Determine the [X, Y] coordinate at the center of the cell enclosing the given text.  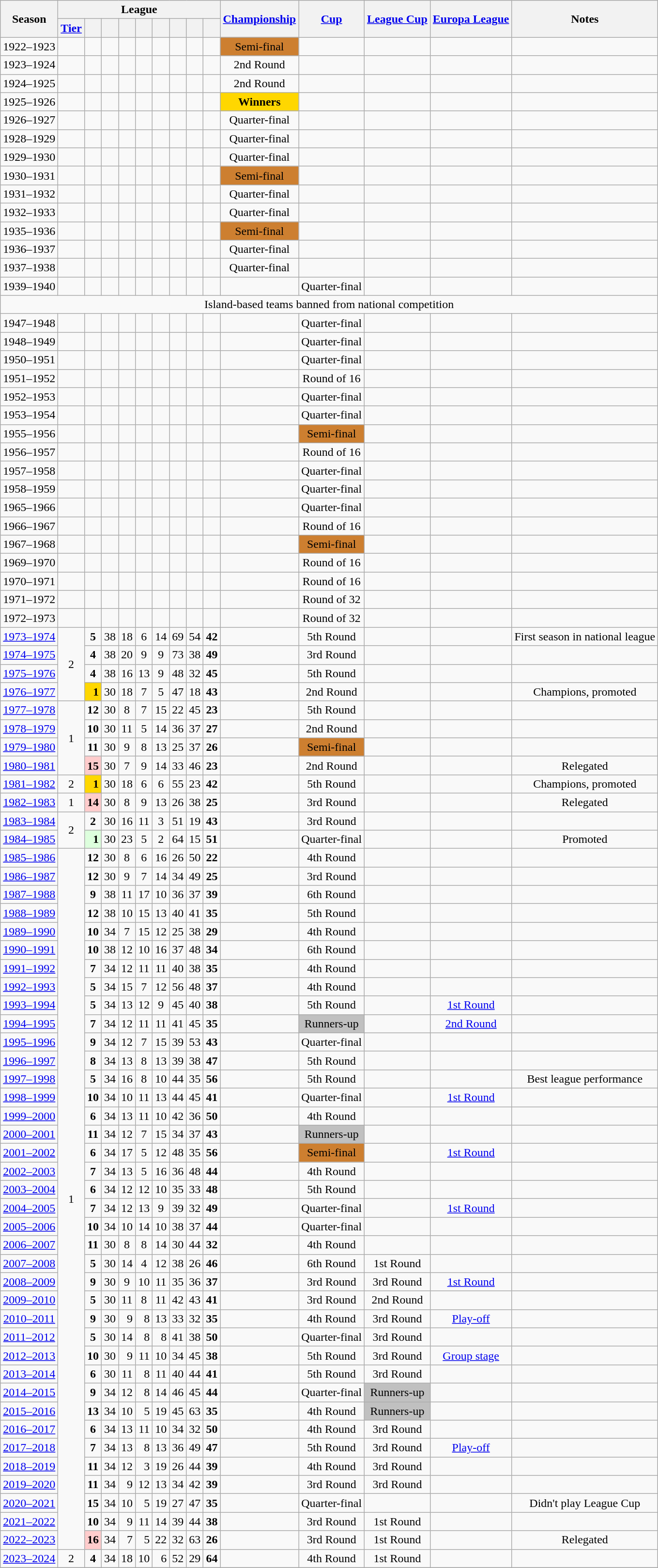
1931–1932 [29, 194]
1923–1924 [29, 65]
2018–2019 [29, 1466]
Didn't play League Cup [585, 1503]
1948–1949 [29, 342]
1965–1966 [29, 507]
1922–1923 [29, 47]
1993–1994 [29, 1005]
1936–1937 [29, 249]
1979–1980 [29, 747]
1957–1958 [29, 470]
1992–1993 [29, 987]
2001–2002 [29, 1153]
1977–1978 [29, 710]
1956–1957 [29, 452]
1986–1987 [29, 876]
1987–1988 [29, 895]
2017–2018 [29, 1448]
53 [195, 1042]
1991–1992 [29, 968]
1926–1927 [29, 120]
1950–1951 [29, 360]
69 [178, 637]
2011–2012 [29, 1337]
1981–1982 [29, 784]
1967–1968 [29, 544]
League Cup [398, 19]
1989–1990 [29, 931]
2002–2003 [29, 1171]
1970–1971 [29, 581]
Season [29, 19]
2020–2021 [29, 1503]
Cup [332, 19]
2000–2001 [29, 1134]
1925–1926 [29, 102]
1924–1925 [29, 83]
20 [127, 655]
2009–2010 [29, 1300]
2004–2005 [29, 1208]
2022–2023 [29, 1540]
Championship [260, 19]
1998–1999 [29, 1097]
2013–2014 [29, 1374]
1973–1974 [29, 637]
Group stage [471, 1355]
2007–2008 [29, 1263]
2014–2015 [29, 1392]
1982–1983 [29, 802]
2023–2024 [29, 1558]
Europa League [471, 19]
1947–1948 [29, 323]
2003–2004 [29, 1190]
1932–1933 [29, 212]
2008–2009 [29, 1282]
1930–1931 [29, 175]
2016–2017 [29, 1429]
Winners [260, 102]
1971–1972 [29, 600]
Tier [72, 28]
1966–1967 [29, 526]
1990–1991 [29, 950]
1978–1979 [29, 729]
1953–1954 [29, 415]
1983–1984 [29, 821]
1997–1998 [29, 1079]
1951–1952 [29, 378]
2012–2013 [29, 1355]
2006–2007 [29, 1245]
1974–1975 [29, 655]
52 [178, 1558]
Best league performance [585, 1079]
1980–1981 [29, 765]
Island-based teams banned from national competition [329, 305]
1935–1936 [29, 231]
1985–1986 [29, 858]
1969–1970 [29, 563]
2015–2016 [29, 1411]
1929–1930 [29, 157]
2019–2020 [29, 1485]
1996–1997 [29, 1060]
1994–1995 [29, 1024]
1928–1929 [29, 139]
1988–1989 [29, 913]
54 [195, 637]
73 [178, 655]
55 [178, 784]
1972–1973 [29, 618]
1975–1976 [29, 673]
Notes [585, 19]
1976–1977 [29, 692]
1937–1938 [29, 268]
2005–2006 [29, 1226]
Promoted [585, 839]
1952–1953 [29, 397]
2021–2022 [29, 1521]
1958–1959 [29, 489]
2010–2011 [29, 1319]
1995–1996 [29, 1042]
League [139, 10]
1984–1985 [29, 839]
1999–2000 [29, 1116]
1939–1940 [29, 286]
1955–1956 [29, 434]
First season in national league [585, 637]
